From the cell containing the given text, extract its center point as [x, y] coordinate. 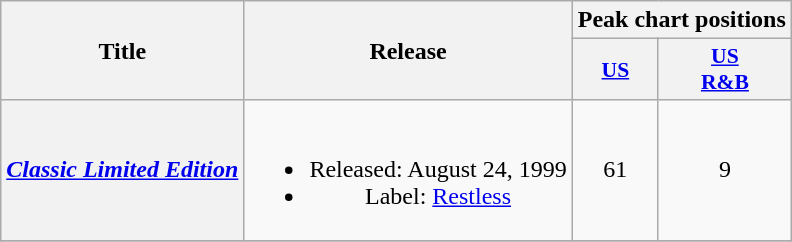
Released: August 24, 1999Label: Restless [408, 170]
USR&B [724, 70]
US [615, 70]
Title [122, 50]
Peak chart positions [682, 20]
Classic Limited Edition [122, 170]
9 [724, 170]
61 [615, 170]
Release [408, 50]
